Search for the cell housing the specified text and yield its (x, y) center coordinate. 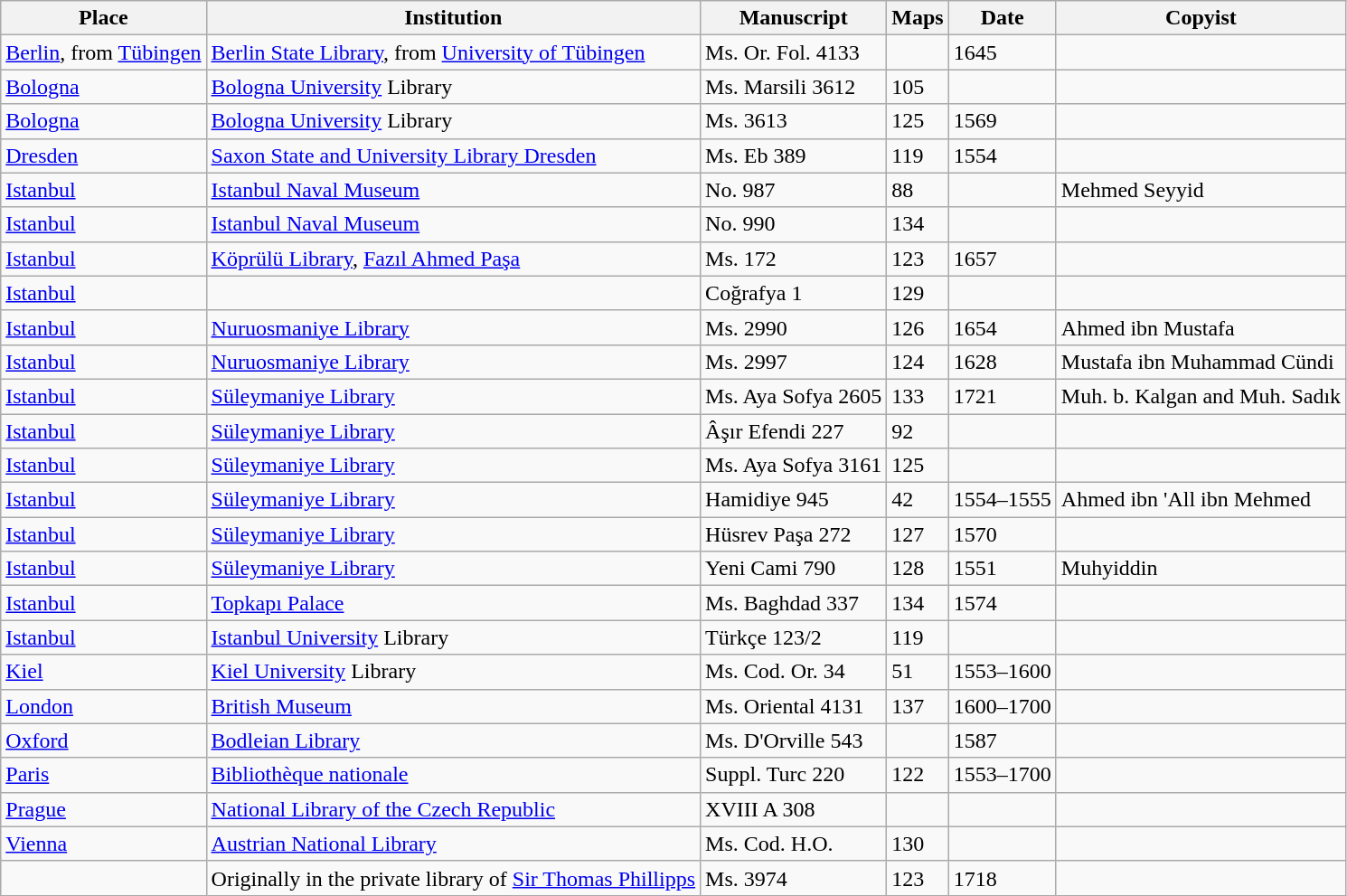
Hüsrev Paşa 272 (794, 534)
1657 (1002, 259)
Muhyiddin (1201, 569)
1569 (1002, 121)
Hamidiye 945 (794, 500)
Institution (454, 18)
XVIII A 308 (794, 809)
Maps (918, 18)
Ms. 2997 (794, 362)
Muh. b. Kalgan and Muh. Sadık (1201, 396)
Saxon State and University Library Dresden (454, 156)
1628 (1002, 362)
Suppl. Turc 220 (794, 775)
No. 987 (794, 190)
51 (918, 672)
Kiel University Library (454, 672)
130 (918, 844)
Prague (103, 809)
Topkapı Palace (454, 603)
Mustafa ibn Muhammad Cündi (1201, 362)
137 (918, 706)
Date (1002, 18)
Türkçe 123/2 (794, 637)
42 (918, 500)
Copyist (1201, 18)
122 (918, 775)
Yeni Cami 790 (794, 569)
Ms. Marsili 3612 (794, 87)
92 (918, 431)
Originally in the private library of Sir Thomas Phillipps (454, 878)
Bibliothèque nationale (454, 775)
128 (918, 569)
1551 (1002, 569)
105 (918, 87)
Berlin, from Tübingen (103, 52)
124 (918, 362)
Ms. 2990 (794, 327)
Ms. Aya Sofya 3161 (794, 466)
1554 (1002, 156)
Istanbul University Library (454, 637)
Ms. Oriental 4131 (794, 706)
Ms. D'Orville 543 (794, 740)
1721 (1002, 396)
133 (918, 396)
Kiel (103, 672)
Köprülü Library, Fazıl Ahmed Paşa (454, 259)
London (103, 706)
1718 (1002, 878)
Dresden (103, 156)
1654 (1002, 327)
Vienna (103, 844)
Ahmed ibn Mustafa (1201, 327)
Ms. 3974 (794, 878)
Oxford (103, 740)
British Museum (454, 706)
Ahmed ibn 'All ibn Mehmed (1201, 500)
Manuscript (794, 18)
Bodleian Library (454, 740)
127 (918, 534)
1554–1555 (1002, 500)
Ms. Baghdad 337 (794, 603)
Ms. 172 (794, 259)
Ms. Eb 389 (794, 156)
1570 (1002, 534)
Berlin State Library, from University of Tübingen (454, 52)
88 (918, 190)
1645 (1002, 52)
Ms. Or. Fol. 4133 (794, 52)
Ms. Cod. H.O. (794, 844)
1574 (1002, 603)
Place (103, 18)
1553–1600 (1002, 672)
Âşır Efendi 227 (794, 431)
Coğrafya 1 (794, 293)
126 (918, 327)
Mehmed Seyyid (1201, 190)
1553–1700 (1002, 775)
1600–1700 (1002, 706)
Ms. 3613 (794, 121)
Paris (103, 775)
Austrian National Library (454, 844)
129 (918, 293)
No. 990 (794, 224)
1587 (1002, 740)
Ms. Aya Sofya 2605 (794, 396)
Ms. Cod. Or. 34 (794, 672)
National Library of the Czech Republic (454, 809)
